For the text-containing cell, return its midpoint in [X, Y] coordinate format. 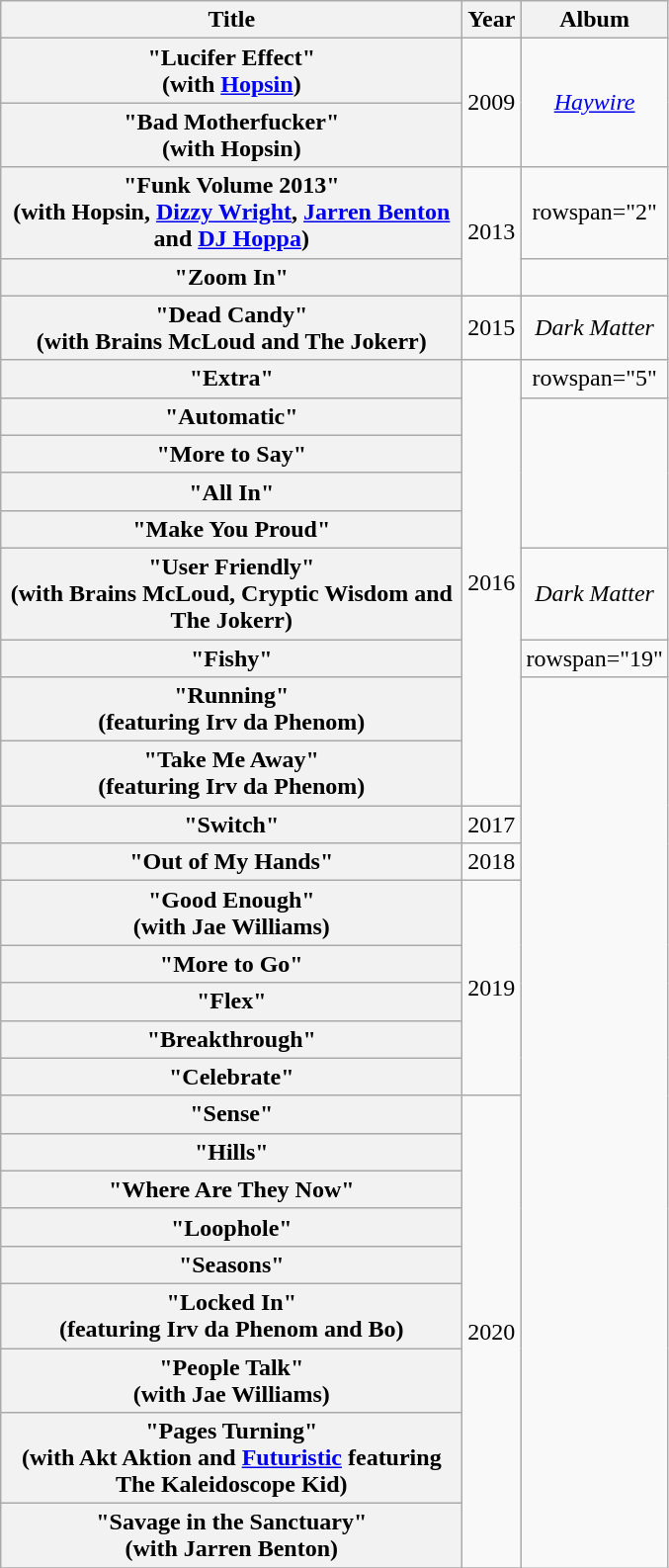
"Seasons" [231, 1264]
"Running"(featuring Irv da Phenom) [231, 710]
"Fishy" [231, 657]
"Automatic" [231, 416]
Album [595, 20]
2020 [492, 1332]
"Loophole" [231, 1227]
"Hills" [231, 1152]
"User Friendly"(with Brains McLoud, Cryptic Wisdom and The Jokerr) [231, 593]
"Make You Proud" [231, 529]
"Savage in the Sanctuary"(with Jarren Benton) [231, 1536]
Title [231, 20]
rowspan="2" [595, 213]
"Breakthrough" [231, 1039]
"Pages Turning"(with Akt Aktion and Futuristic featuring The Kaleidoscope Kid) [231, 1458]
2015 [492, 328]
"Funk Volume 2013"(with Hopsin, Dizzy Wright, Jarren Benton and DJ Hoppa) [231, 213]
"Where Are They Now" [231, 1189]
"Lucifer Effect"(with Hopsin) [231, 71]
2017 [492, 825]
2009 [492, 103]
"More to Say" [231, 454]
"Bad Motherfucker"(with Hopsin) [231, 134]
rowspan="5" [595, 379]
"People Talk"(with Jae Williams) [231, 1380]
"All In" [231, 491]
rowspan="19" [595, 657]
2016 [492, 583]
2013 [492, 231]
"Locked In"(featuring Irv da Phenom and Bo) [231, 1315]
"Take Me Away"(featuring Irv da Phenom) [231, 773]
"Celebrate" [231, 1077]
"Extra" [231, 379]
"Zoom In" [231, 277]
Haywire [595, 103]
"More to Go" [231, 964]
"Sense" [231, 1114]
"Good Enough"(with Jae Williams) [231, 914]
2018 [492, 862]
"Out of My Hands" [231, 862]
"Dead Candy"(with Brains McLoud and The Jokerr) [231, 328]
"Switch" [231, 825]
"Flex" [231, 1002]
Year [492, 20]
2019 [492, 989]
